Extract the (x, y) coordinate from the center of the cell holding the provided text.  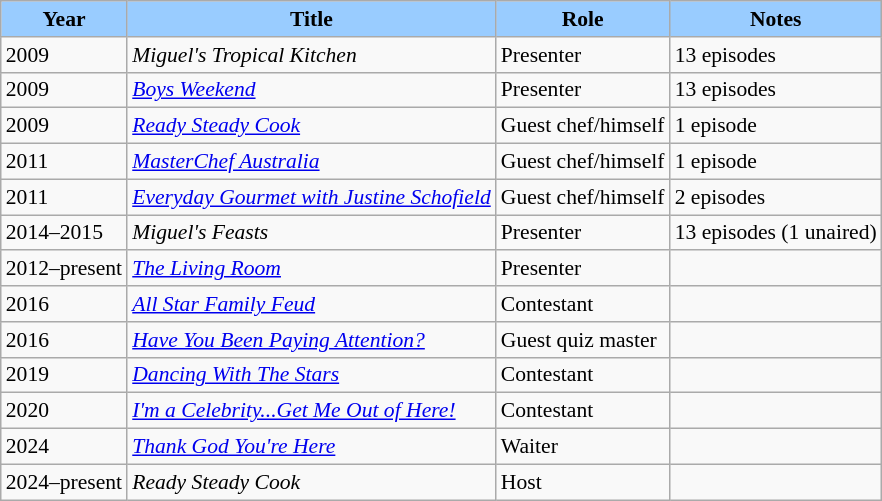
Thank God You're Here (312, 447)
Guest quiz master (583, 340)
2024 (64, 447)
Role (583, 19)
2020 (64, 411)
Miguel's Tropical Kitchen (312, 55)
13 episodes (1 unaired) (776, 233)
2019 (64, 375)
2 episodes (776, 197)
2024–present (64, 482)
I'm a Celebrity...Get Me Out of Here! (312, 411)
Notes (776, 19)
Everyday Gourmet with Justine Schofield (312, 197)
Miguel's Feasts (312, 233)
Have You Been Paying Attention? (312, 340)
Boys Weekend (312, 90)
2014–2015 (64, 233)
The Living Room (312, 269)
Title (312, 19)
Dancing With The Stars (312, 375)
Year (64, 19)
All Star Family Feud (312, 304)
Waiter (583, 447)
Host (583, 482)
MasterChef Australia (312, 162)
2012–present (64, 269)
